Find where the given text appears and provide that cell's center as [X, Y] coordinate. 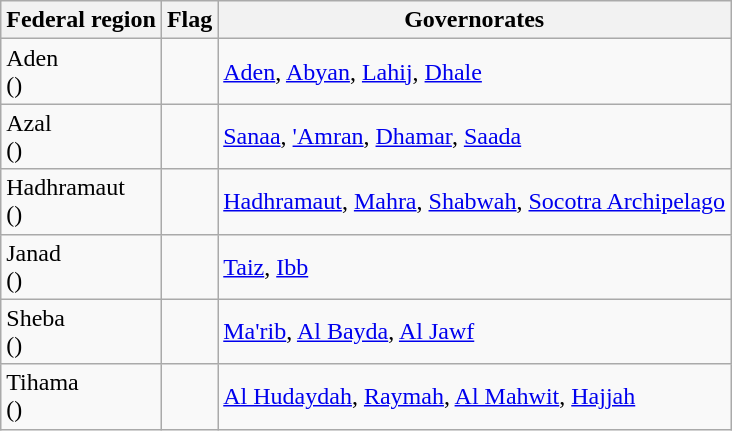
Tihama() [82, 396]
Governorates [474, 20]
Aden() [82, 72]
Azal() [82, 136]
Al Hudaydah, Raymah, Al Mahwit, Hajjah [474, 396]
Sheba() [82, 332]
Sanaa, 'Amran, Dhamar, Saada [474, 136]
Flag [189, 20]
Janad() [82, 266]
Aden, Abyan, Lahij, Dhale [474, 72]
Federal region [82, 20]
Hadhramaut() [82, 202]
Taiz, Ibb [474, 266]
Hadhramaut, Mahra, Shabwah, Socotra Archipelago [474, 202]
Ma'rib, Al Bayda, Al Jawf [474, 332]
